Capture the cell that displays the provided text and extract its (x, y) central coordinate. 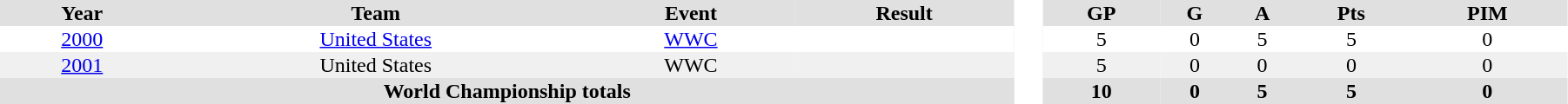
Year (82, 13)
GP (1102, 13)
G (1195, 13)
Team (376, 13)
Result (905, 13)
Event (691, 13)
10 (1102, 91)
A (1262, 13)
PIM (1488, 13)
2000 (82, 39)
World Championship totals (506, 91)
Pts (1350, 13)
2001 (82, 65)
